Return [X, Y] of the center of cell containing provided text 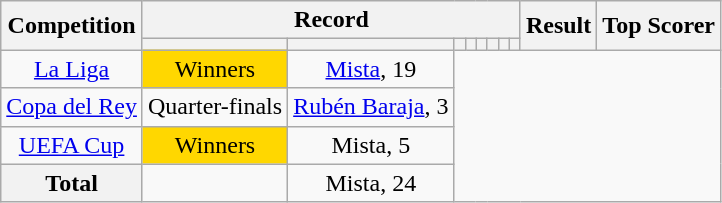
Top Scorer [659, 26]
Result [558, 26]
Quarter-finals [214, 107]
Copa del Rey [72, 107]
UEFA Cup [72, 145]
Mista, 24 [371, 183]
Record [331, 20]
Total [72, 183]
Rubén Baraja, 3 [371, 107]
La Liga [72, 69]
Mista, 5 [371, 145]
Mista, 19 [371, 69]
Competition [72, 26]
